Return (X, Y) of the center of cell containing provided text 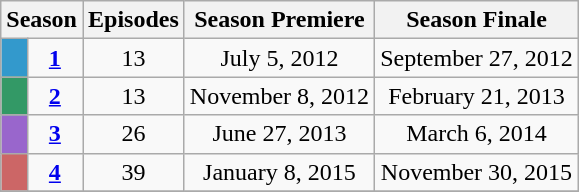
July 5, 2012 (279, 58)
January 8, 2015 (279, 172)
39 (133, 172)
1 (54, 58)
March 6, 2014 (477, 134)
2 (54, 96)
3 (54, 134)
November 30, 2015 (477, 172)
November 8, 2012 (279, 96)
4 (54, 172)
Season Premiere (279, 20)
June 27, 2013 (279, 134)
Season Finale (477, 20)
Season (42, 20)
26 (133, 134)
September 27, 2012 (477, 58)
Episodes (133, 20)
February 21, 2013 (477, 96)
